Pinpoint the cell where the given text exists, returning its [x, y] midpoint coordinate. 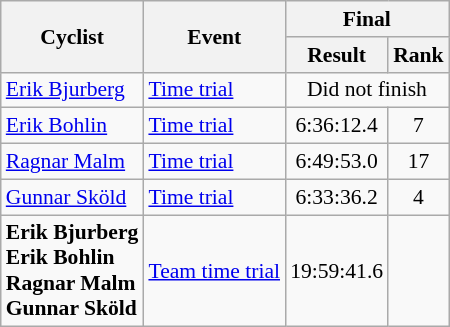
Cyclist [72, 36]
17 [418, 162]
4 [418, 197]
Erik Bohlin [72, 126]
Event [214, 36]
6:33:36.2 [336, 197]
Erik Bjurberg [72, 90]
6:49:53.0 [336, 162]
Did not finish [367, 90]
7 [418, 126]
Rank [418, 55]
Erik Bjurberg Erik Bohlin Ragnar Malm Gunnar Sköld [72, 271]
Result [336, 55]
Team time trial [214, 271]
6:36:12.4 [336, 126]
Gunnar Sköld [72, 197]
Ragnar Malm [72, 162]
19:59:41.6 [336, 271]
Final [367, 19]
